Output the (X, Y) coordinate of the center of the cell containing the given text.  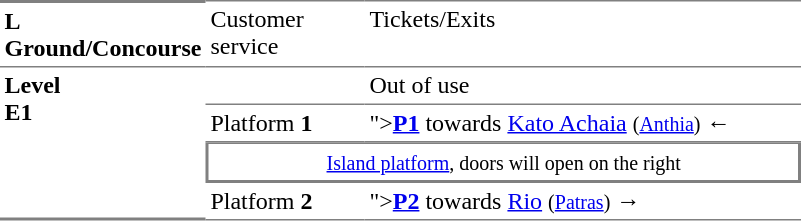
Platform 1 (286, 124)
LGround/Concourse (103, 34)
Customer service (286, 34)
Platform 2 (286, 202)
">P1 towards Kato Achaia (Anthia) ← (583, 124)
">P2 towards Rio (Patras) → (583, 202)
LevelΕ1 (103, 144)
Out of use (583, 87)
Tickets/Exits (583, 34)
